For the text-containing cell, return its midpoint in [X, Y] coordinate format. 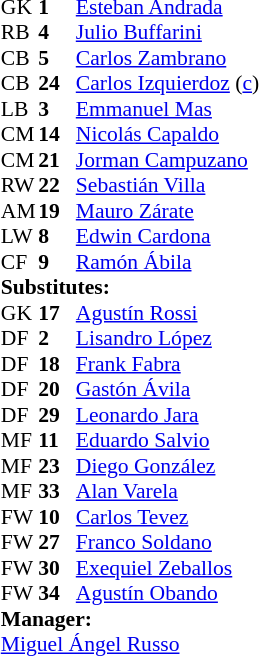
Gastón Ávila [168, 389]
LB [20, 109]
CF [20, 262]
Agustín Obando [168, 593]
Franco Soldano [168, 543]
22 [57, 185]
GK [20, 313]
2 [57, 339]
8 [57, 237]
Carlos Zambrano [168, 58]
17 [57, 313]
33 [57, 491]
Eduardo Salvio [168, 441]
9 [57, 262]
RW [20, 185]
11 [57, 441]
Agustín Rossi [168, 313]
RB [20, 33]
27 [57, 543]
LW [20, 237]
Carlos Tevez [168, 517]
Julio Buffarini [168, 33]
Manager: [130, 619]
Alan Varela [168, 491]
29 [57, 415]
Substitutes: [130, 287]
14 [57, 135]
Edwin Cardona [168, 237]
21 [57, 160]
Mauro Zárate [168, 211]
Exequiel Zeballos [168, 568]
34 [57, 593]
Carlos Izquierdoz (c) [168, 83]
20 [57, 389]
30 [57, 568]
AM [20, 211]
4 [57, 33]
24 [57, 83]
19 [57, 211]
Leonardo Jara [168, 415]
Jorman Campuzano [168, 160]
Nicolás Capaldo [168, 135]
Diego González [168, 466]
5 [57, 58]
Lisandro López [168, 339]
Sebastián Villa [168, 185]
23 [57, 466]
Ramón Ábila [168, 262]
3 [57, 109]
18 [57, 364]
Frank Fabra [168, 364]
10 [57, 517]
Emmanuel Mas [168, 109]
